Search for the cell housing the specified text and yield its [x, y] center coordinate. 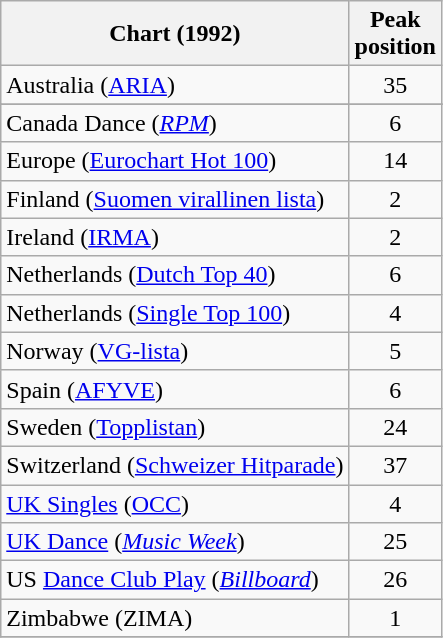
Switzerland (Schweizer Hitparade) [175, 465]
35 [395, 85]
Netherlands (Single Top 100) [175, 313]
Australia (ARIA) [175, 85]
Europe (Eurochart Hot 100) [175, 161]
5 [395, 351]
Finland (Suomen virallinen lista) [175, 199]
UK Dance (Music Week) [175, 542]
Chart (1992) [175, 34]
Canada Dance (RPM) [175, 123]
Spain (AFYVE) [175, 389]
26 [395, 580]
24 [395, 427]
Netherlands (Dutch Top 40) [175, 275]
Sweden (Topplistan) [175, 427]
Peakposition [395, 34]
37 [395, 465]
US Dance Club Play (Billboard) [175, 580]
Zimbabwe (ZIMA) [175, 618]
25 [395, 542]
UK Singles (OCC) [175, 503]
Ireland (IRMA) [175, 237]
1 [395, 618]
Norway (VG-lista) [175, 351]
14 [395, 161]
